Return the (x, y) coordinate for the center point of the cell that contains the specified text.  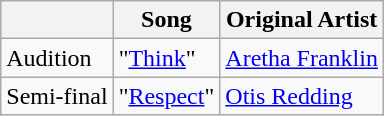
Semi-final (57, 96)
"Think" (166, 58)
Otis Redding (302, 96)
Original Artist (302, 20)
Aretha Franklin (302, 58)
"Respect" (166, 96)
Song (166, 20)
Audition (57, 58)
